Extract the (x, y) coordinate from the center of the cell holding the provided text.  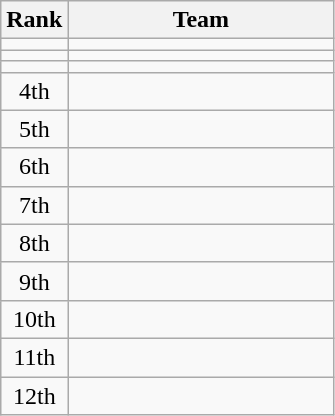
7th (34, 205)
10th (34, 319)
Rank (34, 20)
11th (34, 357)
9th (34, 281)
8th (34, 243)
12th (34, 395)
6th (34, 167)
5th (34, 129)
Team (201, 20)
4th (34, 91)
